Output the (x, y) coordinate of the center of the cell containing the given text.  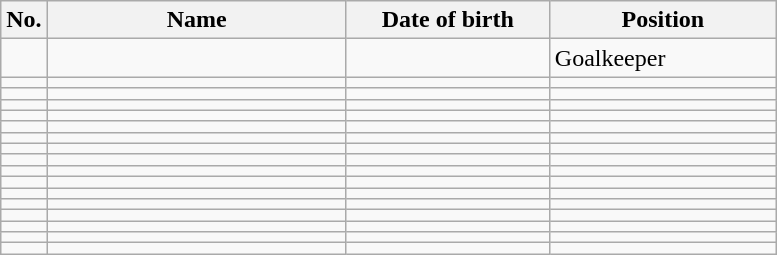
Date of birth (448, 20)
Position (662, 20)
No. (24, 20)
Name (196, 20)
Goalkeeper (662, 58)
